Determine the (X, Y) coordinate at the center of the cell enclosing the given text.  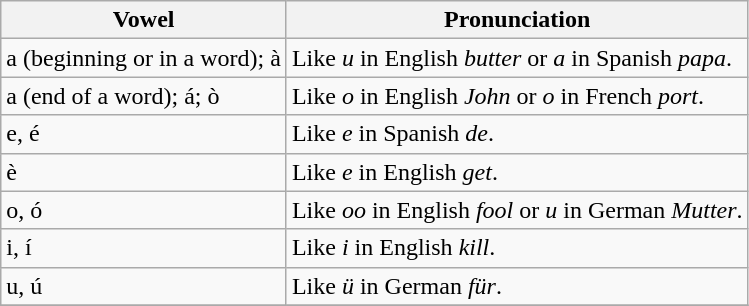
e, é (144, 134)
a (beginning or in a word); à (144, 58)
Like i in English kill. (517, 248)
Like ü in German für. (517, 286)
i, í (144, 248)
Like oo in English fool or u in German Mutter. (517, 210)
Like o in English John or o in French port. (517, 96)
è (144, 172)
Like e in Spanish de. (517, 134)
u, ú (144, 286)
a (end of a word); á; ò (144, 96)
o, ó (144, 210)
Like u in English butter or a in Spanish papa. (517, 58)
Vowel (144, 20)
Pronunciation (517, 20)
Like e in English get. (517, 172)
